Extract the [x, y] coordinate from the center of the cell holding the provided text.  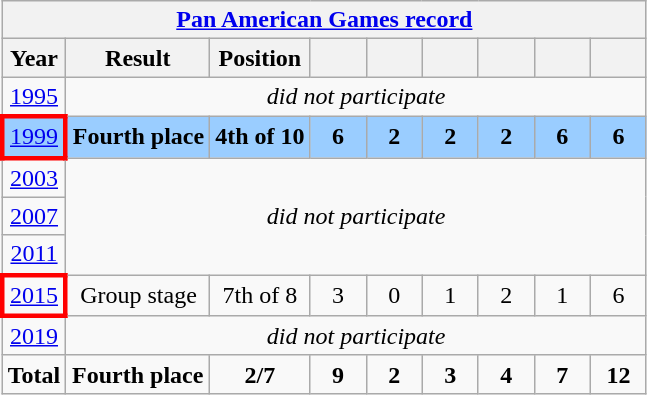
Position [260, 58]
4 [506, 374]
2/7 [260, 374]
Total [34, 374]
2011 [34, 255]
7 [562, 374]
1995 [34, 97]
4th of 10 [260, 136]
2019 [34, 336]
Result [138, 58]
12 [618, 374]
7th of 8 [260, 296]
0 [394, 296]
2015 [34, 296]
2007 [34, 216]
Pan American Games record [324, 20]
9 [338, 374]
2003 [34, 178]
1999 [34, 136]
Year [34, 58]
Group stage [138, 296]
